Output the (x, y) coordinate of the center of the cell containing the given text.  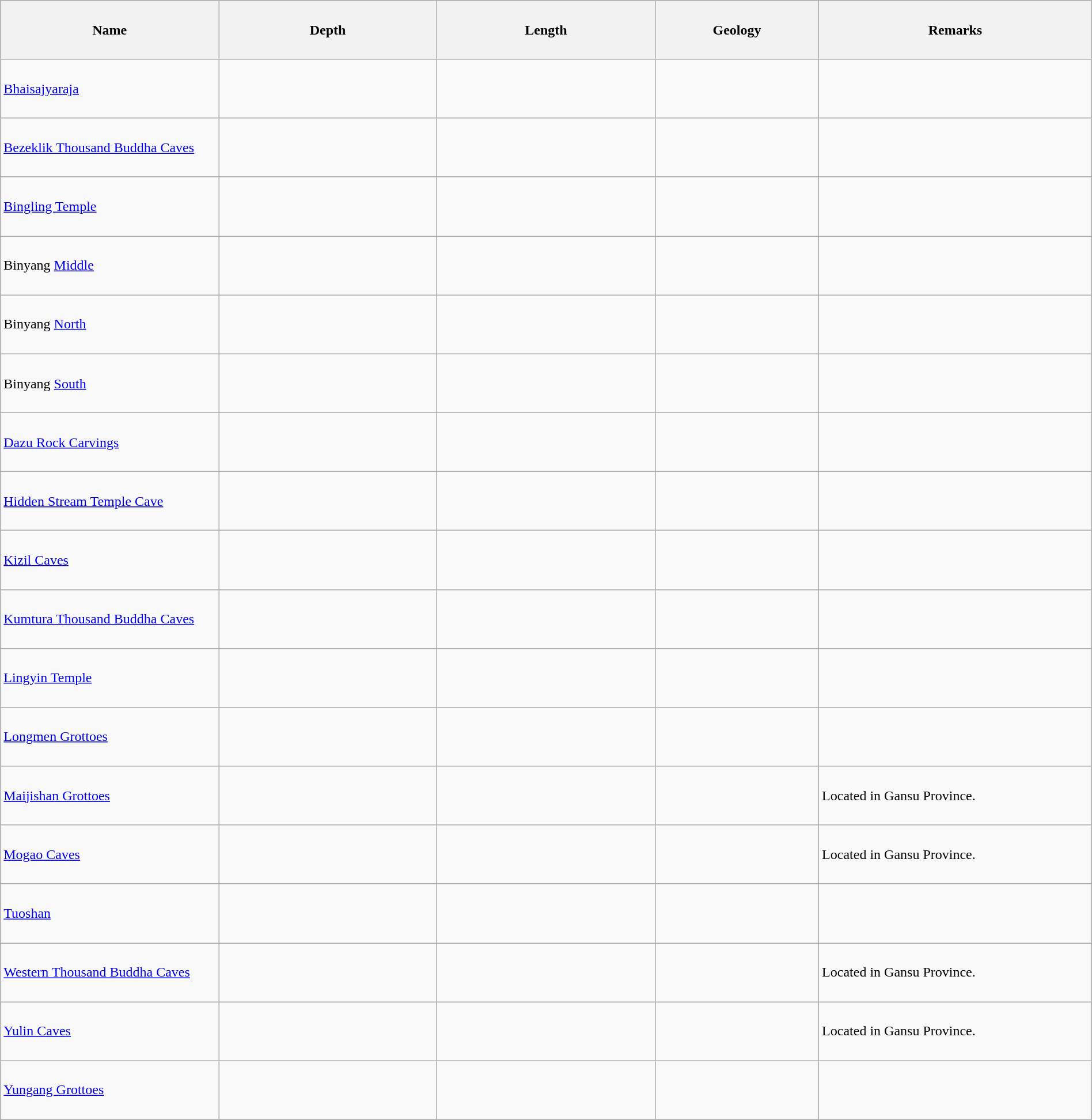
Kumtura Thousand Buddha Caves (109, 619)
Binyang Middle (109, 266)
Bezeklik Thousand Buddha Caves (109, 147)
Western Thousand Buddha Caves (109, 972)
Yungang Grottoes (109, 1090)
Mogao Caves (109, 854)
Yulin Caves (109, 1031)
Hidden Stream Temple Cave (109, 501)
Maijishan Grottoes (109, 796)
Length (546, 30)
Remarks (955, 30)
Depth (328, 30)
Longmen Grottoes (109, 737)
Kizil Caves (109, 560)
Tuoshan (109, 913)
Bingling Temple (109, 206)
Binyang North (109, 324)
Lingyin Temple (109, 678)
Dazu Rock Carvings (109, 442)
Geology (737, 30)
Name (109, 30)
Bhaisajyaraja (109, 89)
Binyang South (109, 383)
